Find where the given text appears and provide that cell's center as (x, y) coordinate. 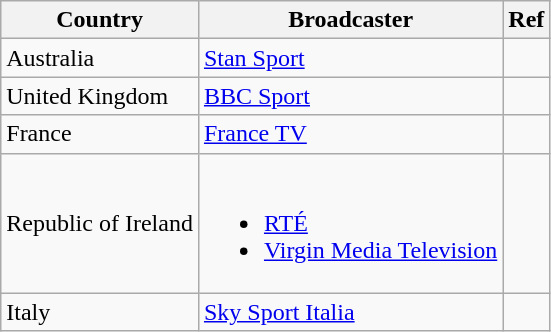
France (100, 134)
BBC Sport (350, 96)
RTÉVirgin Media Television (350, 223)
Sky Sport Italia (350, 312)
Australia (100, 58)
Country (100, 20)
France TV (350, 134)
Ref (526, 20)
United Kingdom (100, 96)
Stan Sport (350, 58)
Republic of Ireland (100, 223)
Broadcaster (350, 20)
Italy (100, 312)
